For the text-containing cell, return its midpoint in (X, Y) coordinate format. 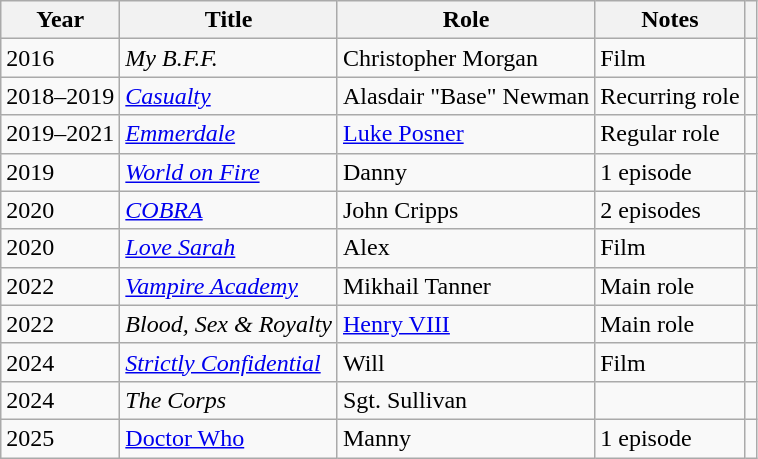
Luke Posner (466, 134)
Title (229, 20)
John Cripps (466, 210)
2019–2021 (60, 134)
Role (466, 20)
2019 (60, 172)
Casualty (229, 96)
Christopher Morgan (466, 58)
Danny (466, 172)
Doctor Who (229, 438)
The Corps (229, 400)
2 episodes (670, 210)
2018–2019 (60, 96)
World on Fire (229, 172)
Regular role (670, 134)
Notes (670, 20)
Alex (466, 248)
2016 (60, 58)
2025 (60, 438)
Blood, Sex & Royalty (229, 324)
Henry VIII (466, 324)
Will (466, 362)
My B.F.F. (229, 58)
Manny (466, 438)
Vampire Academy (229, 286)
COBRA (229, 210)
Love Sarah (229, 248)
Year (60, 20)
Alasdair "Base" Newman (466, 96)
Strictly Confidential (229, 362)
Recurring role (670, 96)
Sgt. Sullivan (466, 400)
Emmerdale (229, 134)
Mikhail Tanner (466, 286)
